Scan for the cell matching the given text and deliver its (x, y) coordinate at center. 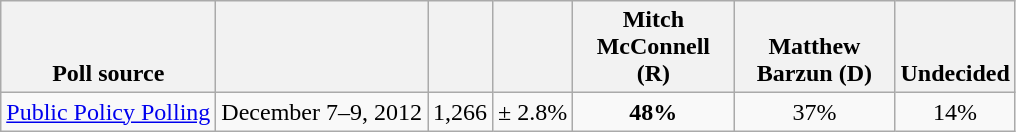
Undecided (955, 47)
± 2.8% (533, 112)
14% (955, 112)
December 7–9, 2012 (322, 112)
MatthewBarzun (D) (814, 47)
1,266 (460, 112)
48% (654, 112)
37% (814, 112)
Poll source (108, 47)
MitchMcConnell (R) (654, 47)
Public Policy Polling (108, 112)
